Extract the [X, Y] coordinate from the center of the cell holding the provided text.  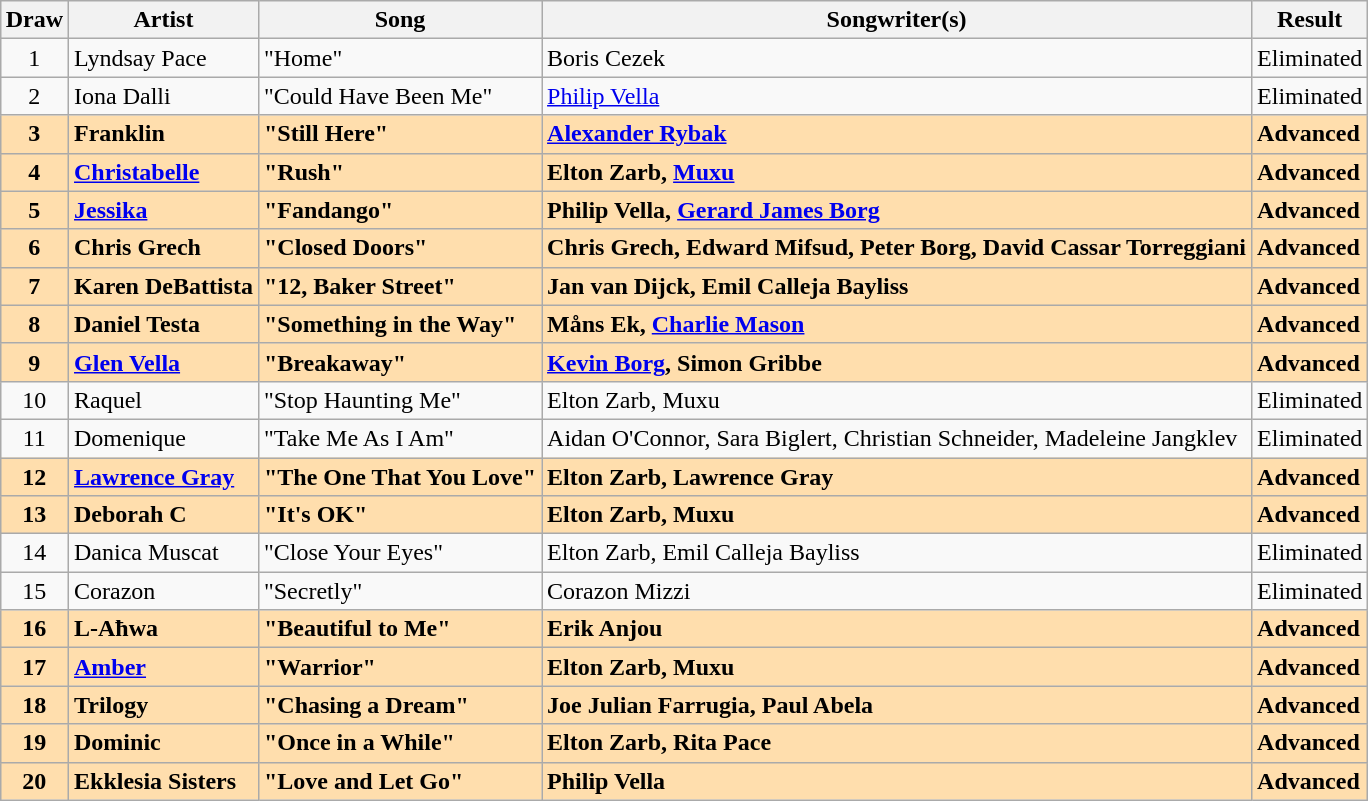
Chris Grech, Edward Mifsud, Peter Borg, David Cassar Torreggiani [897, 248]
"Could Have Been Me" [400, 96]
19 [34, 743]
8 [34, 324]
17 [34, 667]
20 [34, 781]
"Still Here" [400, 134]
"Closed Doors" [400, 248]
"Beautiful to Me" [400, 629]
Aidan O'Connor, Sara Biglert, Christian Schneider, Madeleine Jangklev [897, 438]
Dominic [164, 743]
Artist [164, 20]
Ekklesia Sisters [164, 781]
"Something in the Way" [400, 324]
1 [34, 58]
Jan van Dijck, Emil Calleja Bayliss [897, 286]
Deborah C [164, 515]
Lawrence Gray [164, 477]
Måns Ek, Charlie Mason [897, 324]
Lyndsay Pace [164, 58]
Songwriter(s) [897, 20]
"Fandango" [400, 210]
Boris Cezek [897, 58]
"Once in a While" [400, 743]
"The One That You Love" [400, 477]
Danica Muscat [164, 553]
4 [34, 172]
3 [34, 134]
6 [34, 248]
Kevin Borg, Simon Gribbe [897, 362]
15 [34, 591]
Glen Vella [164, 362]
Domenique [164, 438]
Raquel [164, 400]
"Secretly" [400, 591]
"12, Baker Street" [400, 286]
Iona Dalli [164, 96]
Philip Vella, Gerard James Borg [897, 210]
Franklin [164, 134]
Elton Zarb, Rita Pace [897, 743]
5 [34, 210]
Jessika [164, 210]
Chris Grech [164, 248]
"It's OK" [400, 515]
12 [34, 477]
Corazon [164, 591]
"Home" [400, 58]
Amber [164, 667]
Karen DeBattista [164, 286]
10 [34, 400]
13 [34, 515]
"Chasing a Dream" [400, 705]
2 [34, 96]
7 [34, 286]
Erik Anjou [897, 629]
L-Aħwa [164, 629]
Corazon Mizzi [897, 591]
Elton Zarb, Emil Calleja Bayliss [897, 553]
"Close Your Eyes" [400, 553]
Christabelle [164, 172]
Daniel Testa [164, 324]
"Take Me As I Am" [400, 438]
Song [400, 20]
9 [34, 362]
Draw [34, 20]
"Rush" [400, 172]
18 [34, 705]
Elton Zarb, Lawrence Gray [897, 477]
"Love and Let Go" [400, 781]
16 [34, 629]
Trilogy [164, 705]
"Warrior" [400, 667]
14 [34, 553]
"Stop Haunting Me" [400, 400]
Joe Julian Farrugia, Paul Abela [897, 705]
Alexander Rybak [897, 134]
11 [34, 438]
"Breakaway" [400, 362]
Result [1310, 20]
